Return the (X, Y) coordinate for the center point of the cell that contains the specified text.  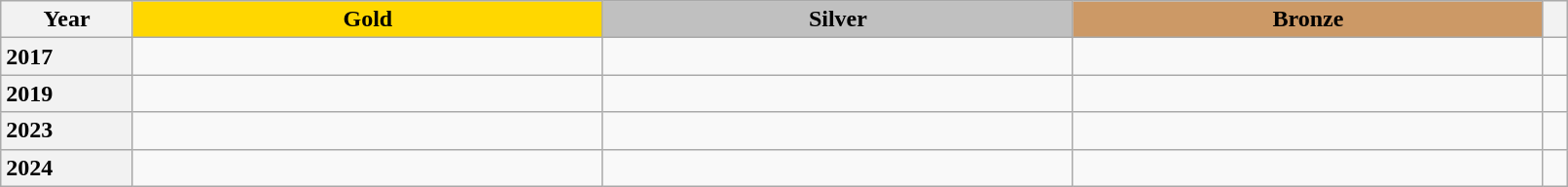
2023 (67, 131)
Year (67, 19)
Gold (368, 19)
Bronze (1308, 19)
2019 (67, 93)
2024 (67, 168)
Silver (837, 19)
2017 (67, 56)
